Extract the [x, y] coordinate from the center of the cell holding the provided text.  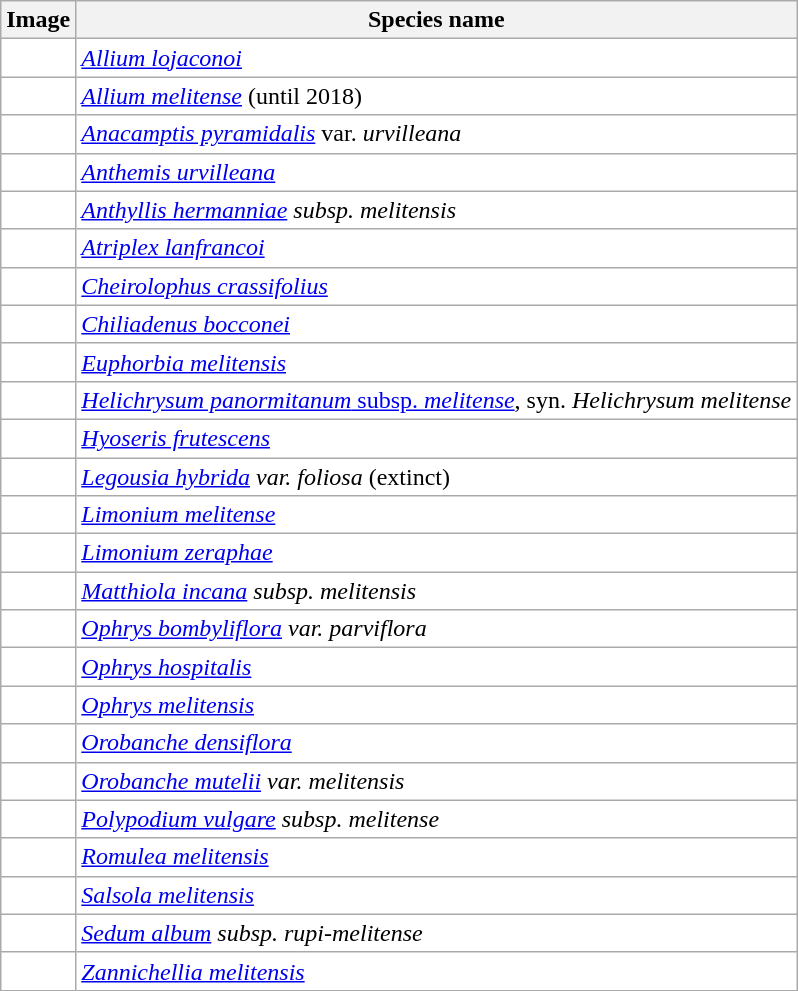
Anacamptis pyramidalis var. urvilleana [436, 134]
Sedum album subsp. rupi-melitense [436, 933]
Legousia hybrida var. foliosa (extinct) [436, 477]
Hyoseris frutescens [436, 438]
Romulea melitensis [436, 857]
Ophrys melitensis [436, 705]
Anthemis urvilleana [436, 172]
Matthiola incana subsp. melitensis [436, 591]
Chiliadenus bocconei [436, 324]
Image [38, 20]
Allium melitense (until 2018) [436, 96]
Orobanche densiflora [436, 743]
Species name [436, 20]
Anthyllis hermanniae subsp. melitensis [436, 210]
Salsola melitensis [436, 895]
Ophrys hospitalis [436, 667]
Euphorbia melitensis [436, 362]
Cheirolophus crassifolius [436, 286]
Helichrysum panormitanum subsp. melitense, syn. Helichrysum melitense [436, 400]
Allium lojaconoi [436, 58]
Atriplex lanfrancoi [436, 248]
Ophrys bombyliflora var. parviflora [436, 629]
Limonium zeraphae [436, 553]
Orobanche mutelii var. melitensis [436, 781]
Limonium melitense [436, 515]
Polypodium vulgare subsp. melitense [436, 819]
Zannichellia melitensis [436, 971]
